Output the (x, y) coordinate of the center of the cell containing the given text.  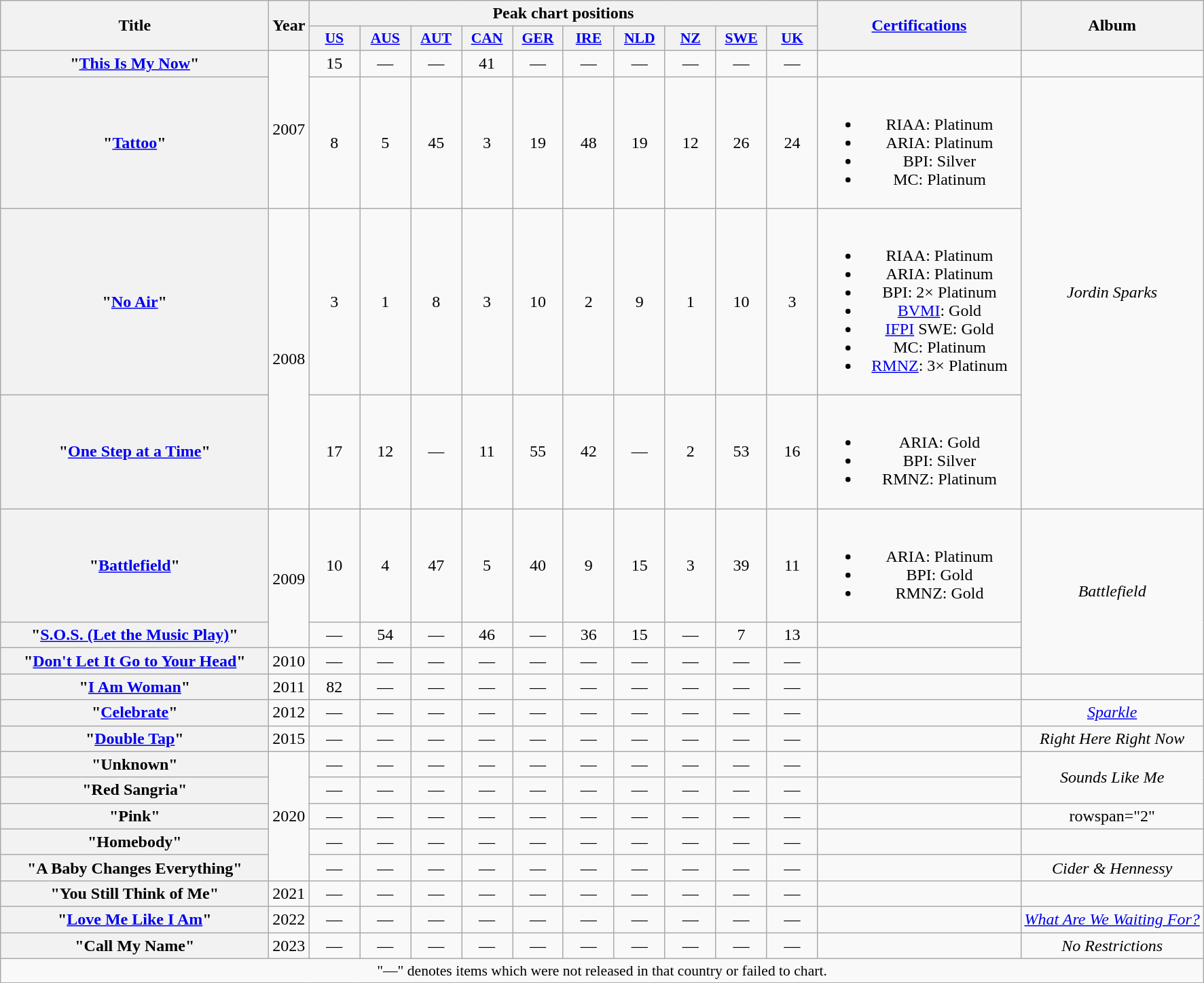
"—" denotes items which were not released in that country or failed to chart. (602, 971)
82 (334, 687)
UK (792, 39)
40 (538, 565)
"Battlefield" (134, 565)
NLD (640, 39)
Sparkle (1112, 713)
"Red Sangria" (134, 790)
Jordin Sparks (1112, 292)
2022 (289, 919)
CAN (488, 39)
2015 (289, 738)
SWE (742, 39)
"One Step at a Time" (134, 452)
Year (289, 26)
"This Is My Now" (134, 63)
55 (538, 452)
2009 (289, 579)
2008 (289, 359)
"Tattoo" (134, 142)
Title (134, 26)
53 (742, 452)
42 (588, 452)
24 (792, 142)
4 (386, 565)
"No Air" (134, 302)
2020 (289, 816)
2023 (289, 945)
41 (488, 63)
RIAA: PlatinumARIA: PlatinumBPI: SilverMC: Platinum (919, 142)
"I Am Woman" (134, 687)
16 (792, 452)
"S.O.S. (Let the Music Play)" (134, 635)
"Celebrate" (134, 713)
"A Baby Changes Everything" (134, 868)
"You Still Think of Me" (134, 893)
"Love Me Like I Am" (134, 919)
36 (588, 635)
NZ (690, 39)
2011 (289, 687)
"Double Tap" (134, 738)
26 (742, 142)
ARIA: PlatinumBPI: GoldRMNZ: Gold (919, 565)
US (334, 39)
2010 (289, 661)
Album (1112, 26)
Battlefield (1112, 591)
AUS (386, 39)
46 (488, 635)
Certifications (919, 26)
Cider & Hennessy (1112, 868)
54 (386, 635)
2007 (289, 129)
2012 (289, 713)
Peak chart positions (564, 14)
Right Here Right Now (1112, 738)
GER (538, 39)
"Don't Let It Go to Your Head" (134, 661)
rowspan="2" (1112, 816)
Sounds Like Me (1112, 777)
48 (588, 142)
39 (742, 565)
2021 (289, 893)
"Unknown" (134, 764)
"Pink" (134, 816)
13 (792, 635)
"Call My Name" (134, 945)
RIAA: PlatinumARIA: PlatinumBPI: 2× PlatinumBVMI: GoldIFPI SWE: GoldMC: PlatinumRMNZ: 3× Platinum (919, 302)
What Are We Waiting For? (1112, 919)
ARIA: GoldBPI: SilverRMNZ: Platinum (919, 452)
47 (436, 565)
45 (436, 142)
7 (742, 635)
17 (334, 452)
No Restrictions (1112, 945)
"Homebody" (134, 842)
AUT (436, 39)
IRE (588, 39)
